Search for the cell housing the specified text and yield its (X, Y) center coordinate. 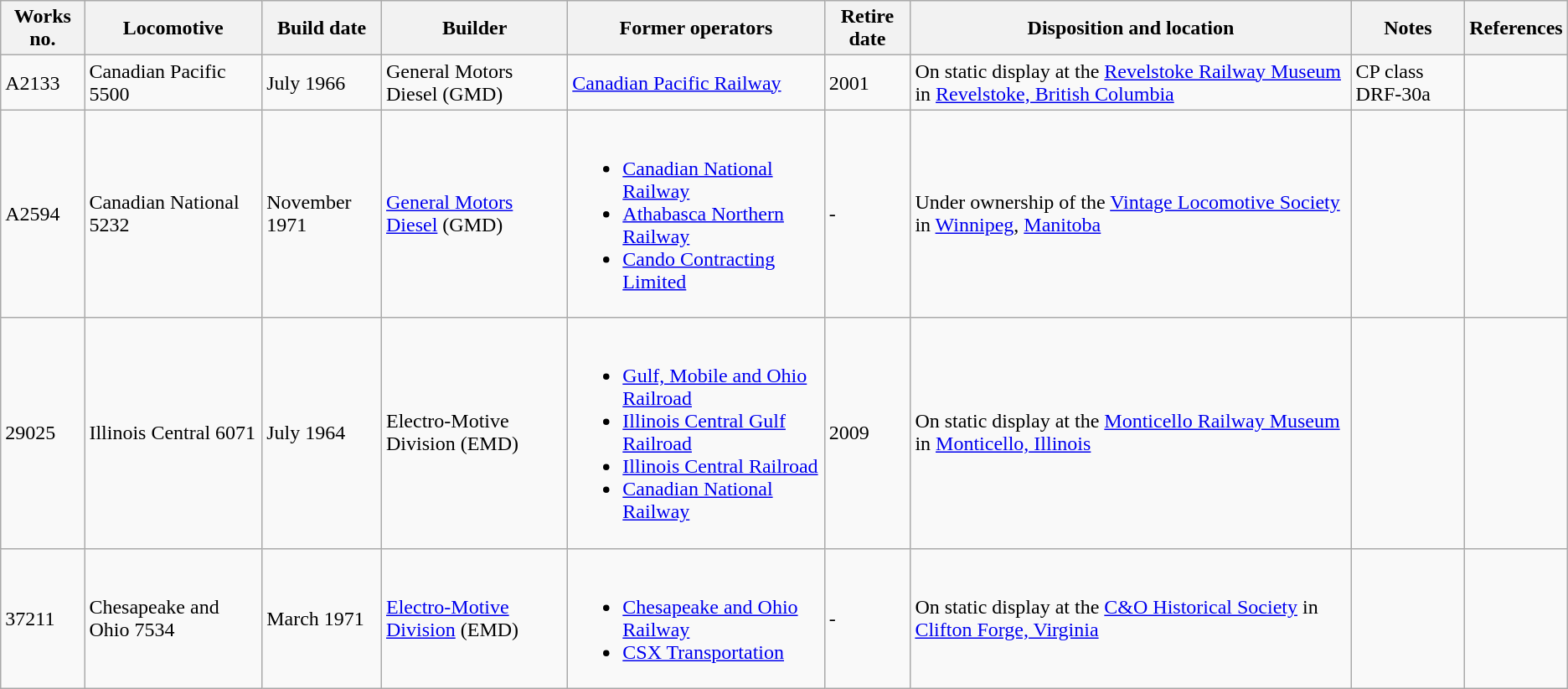
Disposition and location (1131, 28)
Chesapeake and Ohio 7534 (173, 619)
2001 (868, 82)
Works no. (43, 28)
29025 (43, 433)
Gulf, Mobile and Ohio RailroadIllinois Central Gulf RailroadIllinois Central RailroadCanadian National Railway (696, 433)
On static display at the C&O Historical Society in Clifton Forge, Virginia (1131, 619)
November 1971 (322, 214)
A2594 (43, 214)
July 1966 (322, 82)
2009 (868, 433)
On static display at the Monticello Railway Museum in Monticello, Illinois (1131, 433)
References (1516, 28)
Canadian National 5232 (173, 214)
Former operators (696, 28)
Retire date (868, 28)
March 1971 (322, 619)
37211 (43, 619)
Notes (1408, 28)
Builder (475, 28)
Locomotive (173, 28)
CP class DRF-30a (1408, 82)
Under ownership of the Vintage Locomotive Society in Winnipeg, Manitoba (1131, 214)
Build date (322, 28)
Chesapeake and Ohio RailwayCSX Transportation (696, 619)
July 1964 (322, 433)
On static display at the Revelstoke Railway Museum in Revelstoke, British Columbia (1131, 82)
A2133 (43, 82)
Canadian Pacific Railway (696, 82)
Illinois Central 6071 (173, 433)
Canadian Pacific 5500 (173, 82)
Canadian National RailwayAthabasca Northern RailwayCando Contracting Limited (696, 214)
